Find where the given text appears and provide that cell's center as [X, Y] coordinate. 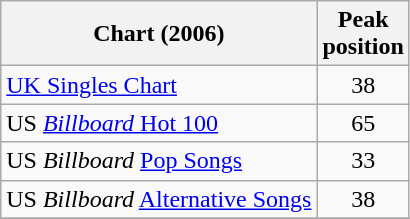
Chart (2006) [159, 34]
US Billboard Hot 100 [159, 123]
Peakposition [363, 34]
65 [363, 123]
33 [363, 161]
UK Singles Chart [159, 85]
US Billboard Pop Songs [159, 161]
US Billboard Alternative Songs [159, 199]
